Determine the (x, y) coordinate at the center of the cell enclosing the given text.  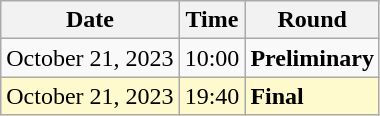
10:00 (212, 58)
Time (212, 20)
19:40 (212, 96)
Date (90, 20)
Final (312, 96)
Round (312, 20)
Preliminary (312, 58)
